Find where the given text appears and provide that cell's center as (X, Y) coordinate. 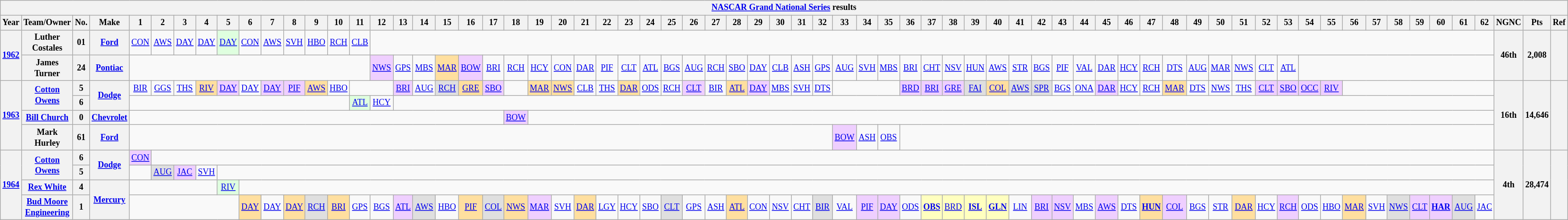
7 (272, 23)
46 (1128, 23)
31 (802, 23)
21 (585, 23)
52 (1266, 23)
NASCAR Grand National Series results (784, 8)
NGNC (1509, 23)
34 (867, 23)
12 (381, 23)
2 (163, 23)
26 (694, 23)
36 (910, 23)
OCC (1310, 88)
Team/Owner (47, 23)
57 (1377, 23)
48 (1175, 23)
LIN (1020, 207)
11 (360, 23)
14 (424, 23)
20 (563, 23)
Mercury (110, 200)
0 (81, 117)
58 (1398, 23)
James Turner (47, 68)
10 (339, 23)
Bill Church (47, 117)
56 (1354, 23)
Bud Moore Engineering (47, 207)
45 (1107, 23)
FAI (975, 88)
28,474 (1537, 185)
15 (447, 23)
Mark Hurley (47, 138)
GLN (998, 207)
HAR (1441, 207)
GGS (163, 88)
43 (1062, 23)
9 (316, 23)
39 (975, 23)
13 (403, 23)
1962 (11, 55)
19 (540, 23)
46th (1509, 55)
8 (294, 23)
38 (953, 23)
14,646 (1537, 115)
Make (110, 23)
33 (844, 23)
Rex White (47, 187)
SPR (1042, 88)
47 (1151, 23)
1964 (11, 185)
27 (716, 23)
Pts (1537, 23)
49 (1198, 23)
ONA (1085, 88)
Pontiac (110, 68)
42 (1042, 23)
01 (81, 43)
3 (185, 23)
Ref (1559, 23)
35 (889, 23)
29 (758, 23)
41 (1020, 23)
2,008 (1537, 55)
30 (780, 23)
18 (516, 23)
No. (81, 23)
54 (1310, 23)
4th (1509, 185)
32 (822, 23)
16 (471, 23)
53 (1288, 23)
28 (737, 23)
62 (1484, 23)
51 (1244, 23)
55 (1331, 23)
60 (1441, 23)
LGY (607, 207)
16th (1509, 115)
23 (629, 23)
Chevrolet (110, 117)
17 (493, 23)
1963 (11, 115)
25 (672, 23)
40 (998, 23)
Luther Costales (47, 43)
44 (1085, 23)
50 (1220, 23)
22 (607, 23)
Year (11, 23)
59 (1419, 23)
ISL (975, 207)
37 (932, 23)
